Return (x, y) of the center of cell containing provided text 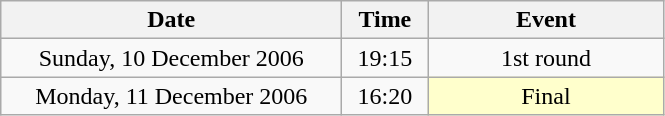
19:15 (385, 58)
Date (172, 20)
Sunday, 10 December 2006 (172, 58)
Monday, 11 December 2006 (172, 96)
Time (385, 20)
Event (546, 20)
Final (546, 96)
1st round (546, 58)
16:20 (385, 96)
